Identify which cell holds the provided text, then report its [x, y] central coordinate. 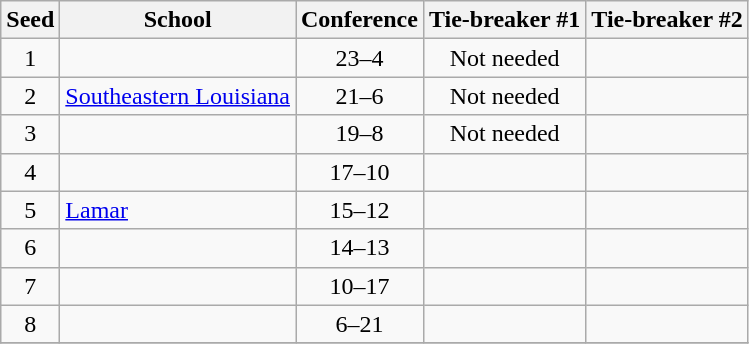
7 [30, 286]
School [178, 20]
Southeastern Louisiana [178, 96]
23–4 [360, 58]
4 [30, 172]
3 [30, 134]
5 [30, 210]
6 [30, 248]
Tie-breaker #2 [667, 20]
2 [30, 96]
1 [30, 58]
6–21 [360, 324]
14–13 [360, 248]
21–6 [360, 96]
Tie-breaker #1 [504, 20]
8 [30, 324]
17–10 [360, 172]
19–8 [360, 134]
Lamar [178, 210]
Seed [30, 20]
15–12 [360, 210]
10–17 [360, 286]
Conference [360, 20]
